Provide the (x, y) coordinate of the cell's center where the given text is located.  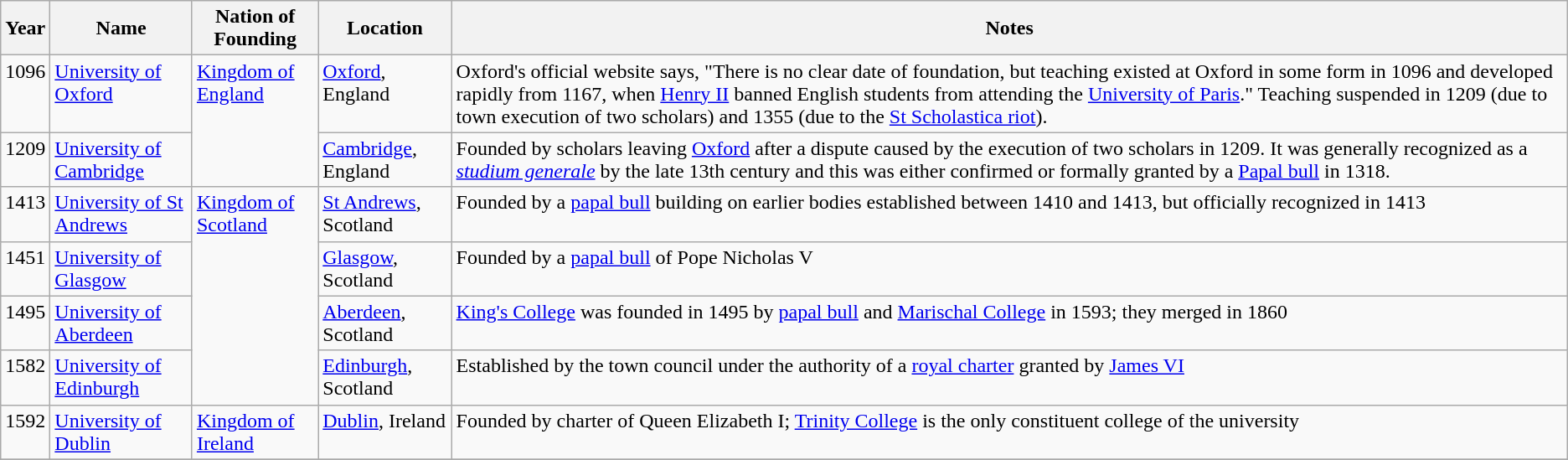
University of St Andrews (121, 214)
University of Edinburgh (121, 377)
Established by the town council under the authority of a royal charter granted by James VI (1009, 377)
University of Glasgow (121, 268)
1582 (25, 377)
University of Aberdeen (121, 323)
1413 (25, 214)
King's College was founded in 1495 by papal bull and Marischal College in 1593; they merged in 1860 (1009, 323)
Notes (1009, 28)
Kingdom of England (255, 121)
Cambridge, England (385, 159)
1592 (25, 432)
St Andrews, Scotland (385, 214)
University of Oxford (121, 94)
Aberdeen, Scotland (385, 323)
University of Cambridge (121, 159)
Founded by a papal bull building on earlier bodies established between 1410 and 1413, but officially recognized in 1413 (1009, 214)
1451 (25, 268)
Edinburgh, Scotland (385, 377)
Kingdom of Scotland (255, 296)
University of Dublin (121, 432)
Name (121, 28)
Year (25, 28)
Glasgow, Scotland (385, 268)
Location (385, 28)
Kingdom of Ireland (255, 432)
1096 (25, 94)
1495 (25, 323)
Oxford, England (385, 94)
Nation of Founding (255, 28)
Founded by charter of Queen Elizabeth I; Trinity College is the only constituent college of the university (1009, 432)
Dublin, Ireland (385, 432)
1209 (25, 159)
Founded by a papal bull of Pope Nicholas V (1009, 268)
